Pinpoint the cell where the given text exists, returning its [X, Y] midpoint coordinate. 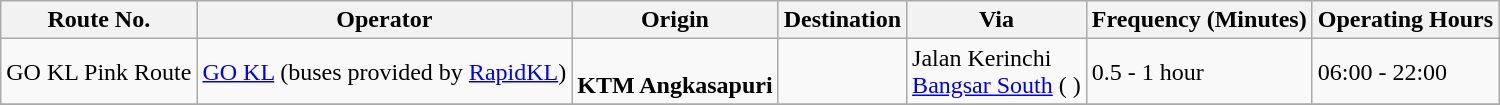
Jalan KerinchiBangsar South ( ) [997, 72]
0.5 - 1 hour [1199, 72]
Route No. [99, 20]
Operating Hours [1405, 20]
GO KL Pink Route [99, 72]
Frequency (Minutes) [1199, 20]
Origin [675, 20]
Via [997, 20]
KTM Angkasapuri [675, 72]
Destination [842, 20]
06:00 - 22:00 [1405, 72]
GO KL (buses provided by RapidKL) [384, 72]
Operator [384, 20]
